Provide the [x, y] coordinate of the cell's center where the given text is located.  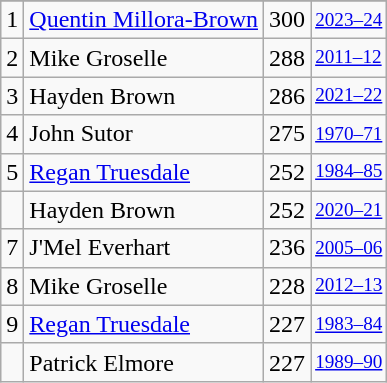
1989–90 [349, 362]
5 [12, 172]
2023–24 [349, 20]
1970–71 [349, 134]
Patrick Elmore [144, 362]
7 [12, 248]
3 [12, 96]
9 [12, 324]
286 [288, 96]
300 [288, 20]
2021–22 [349, 96]
8 [12, 286]
4 [12, 134]
Quentin Millora-Brown [144, 20]
2005–06 [349, 248]
J'Mel Everhart [144, 248]
2011–12 [349, 58]
2012–13 [349, 286]
2020–21 [349, 210]
1 [12, 20]
1984–85 [349, 172]
228 [288, 286]
288 [288, 58]
275 [288, 134]
2 [12, 58]
1983–84 [349, 324]
John Sutor [144, 134]
236 [288, 248]
